Return (x, y) of the center of cell containing provided text 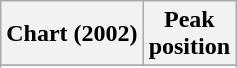
Peakposition (189, 34)
Chart (2002) (72, 34)
